Capture the cell that displays the provided text and extract its [x, y] central coordinate. 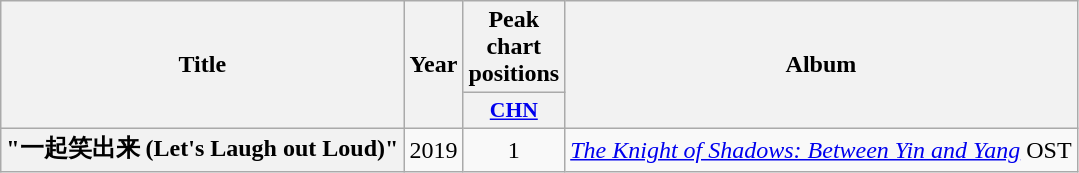
Year [434, 65]
Album [821, 65]
2019 [434, 150]
Title [202, 65]
"一起笑出来 (Let's Laugh out Loud)" [202, 150]
CHN [514, 111]
Peak chart positions [514, 47]
The Knight of Shadows: Between Yin and Yang OST [821, 150]
1 [514, 150]
